From the cell containing the given text, extract its center point as [X, Y] coordinate. 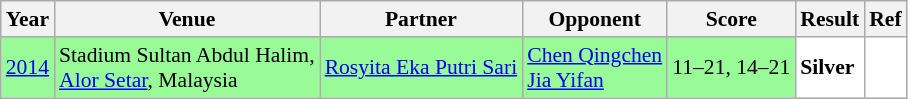
Venue [187, 19]
Rosyita Eka Putri Sari [422, 68]
Chen Qingchen Jia Yifan [594, 68]
Opponent [594, 19]
Ref [885, 19]
11–21, 14–21 [731, 68]
Silver [830, 68]
Partner [422, 19]
Stadium Sultan Abdul Halim,Alor Setar, Malaysia [187, 68]
2014 [28, 68]
Score [731, 19]
Result [830, 19]
Year [28, 19]
